Output the [X, Y] coordinate of the center of the cell containing the given text.  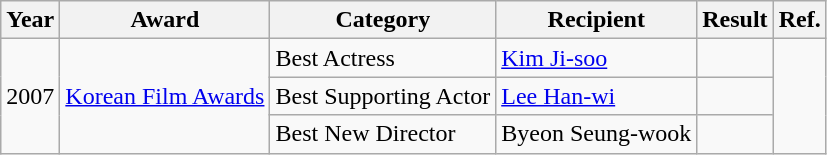
Kim Ji-soo [596, 58]
Award [165, 20]
Category [383, 20]
Year [30, 20]
Byeon Seung-wook [596, 134]
Best Actress [383, 58]
Best Supporting Actor [383, 96]
Result [735, 20]
Recipient [596, 20]
Lee Han-wi [596, 96]
Ref. [800, 20]
Best New Director [383, 134]
2007 [30, 96]
Korean Film Awards [165, 96]
